Determine the [x, y] coordinate at the center of the cell enclosing the given text.  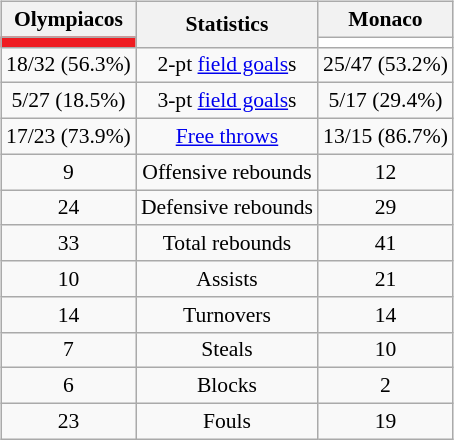
Turnovers [227, 314]
5/27 (18.5%) [68, 101]
29 [386, 208]
2 [386, 386]
Olympiacos [68, 19]
12 [386, 172]
17/23 (73.9%) [68, 136]
Free throws [227, 136]
Assists [227, 279]
3-pt field goalss [227, 101]
Monaco [386, 19]
33 [68, 243]
7 [68, 350]
21 [386, 279]
13/15 (86.7%) [386, 136]
5/17 (29.4%) [386, 101]
25/47 (53.2%) [386, 65]
Defensive rebounds [227, 208]
Total rebounds [227, 243]
Blocks [227, 386]
41 [386, 243]
Offensive rebounds [227, 172]
9 [68, 172]
19 [386, 421]
Statistics [227, 24]
24 [68, 208]
Steals [227, 350]
23 [68, 421]
Fouls [227, 421]
18/32 (56.3%) [68, 65]
6 [68, 386]
2-pt field goalss [227, 65]
